Pinpoint the cell where the given text exists, returning its [X, Y] midpoint coordinate. 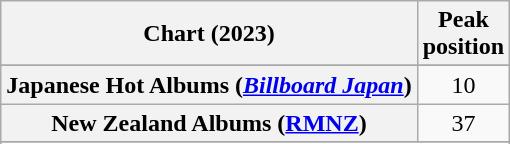
Japanese Hot Albums (Billboard Japan) [209, 85]
Chart (2023) [209, 34]
Peakposition [463, 34]
37 [463, 123]
10 [463, 85]
New Zealand Albums (RMNZ) [209, 123]
